Detect which cell encompasses the target text, then output its (X, Y) center coordinate. 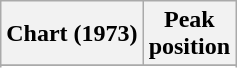
Peakposition (189, 34)
Chart (1973) (72, 34)
